Output the [x, y] coordinate of the center of the cell containing the given text.  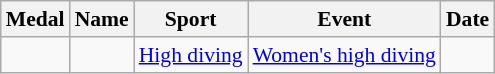
Women's high diving [344, 55]
Name [102, 19]
Medal [36, 19]
High diving [191, 55]
Sport [191, 19]
Event [344, 19]
Date [468, 19]
